Identify which cell holds the provided text, then report its [X, Y] central coordinate. 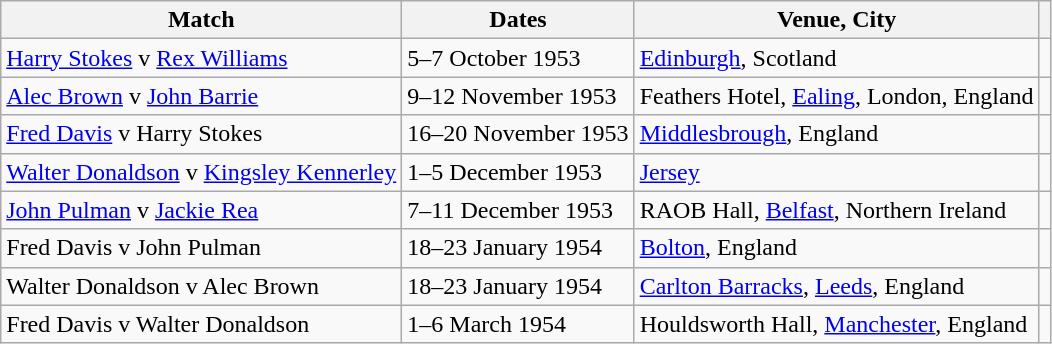
Fred Davis v Walter Donaldson [202, 324]
RAOB Hall, Belfast, Northern Ireland [836, 210]
Feathers Hotel, Ealing, London, England [836, 96]
Houldsworth Hall, Manchester, England [836, 324]
Venue, City [836, 20]
5–7 October 1953 [518, 58]
Harry Stokes v Rex Williams [202, 58]
Walter Donaldson v Alec Brown [202, 286]
Match [202, 20]
Edinburgh, Scotland [836, 58]
1–6 March 1954 [518, 324]
7–11 December 1953 [518, 210]
Middlesbrough, England [836, 134]
Carlton Barracks, Leeds, England [836, 286]
Fred Davis v Harry Stokes [202, 134]
1–5 December 1953 [518, 172]
Fred Davis v John Pulman [202, 248]
John Pulman v Jackie Rea [202, 210]
Jersey [836, 172]
9–12 November 1953 [518, 96]
Walter Donaldson v Kingsley Kennerley [202, 172]
Bolton, England [836, 248]
Alec Brown v John Barrie [202, 96]
Dates [518, 20]
16–20 November 1953 [518, 134]
